Output the (X, Y) coordinate of the center of the cell containing the given text.  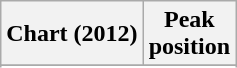
Chart (2012) (72, 34)
Peakposition (189, 34)
